Scan for the cell matching the given text and deliver its [X, Y] coordinate at center. 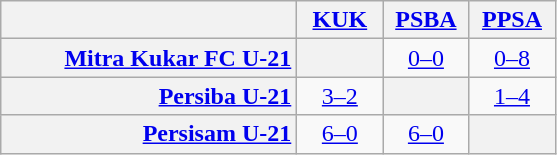
3–2 [340, 96]
KUK [340, 20]
0–8 [512, 58]
1–4 [512, 96]
PPSA [512, 20]
Persisam U-21 [149, 134]
PSBA [426, 20]
Persiba U-21 [149, 96]
Mitra Kukar FC U-21 [149, 58]
0–0 [426, 58]
